Return [x, y] of the center of cell containing provided text 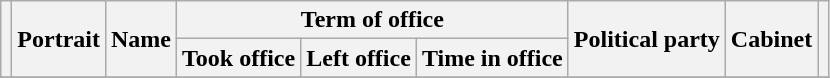
Left office [359, 58]
Cabinet [771, 39]
Portrait [59, 39]
Took office [239, 58]
Political party [646, 39]
Term of office [373, 20]
Time in office [492, 58]
Name [140, 39]
